Determine the [X, Y] coordinate at the center of the cell enclosing the given text.  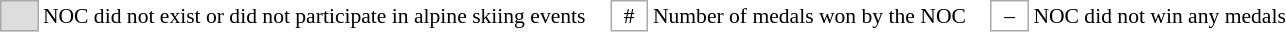
# [629, 16]
Number of medals won by the NOC [819, 16]
– [1009, 16]
NOC did not exist or did not participate in alpine skiing events [324, 16]
